Identify which cell holds the provided text, then report its (x, y) central coordinate. 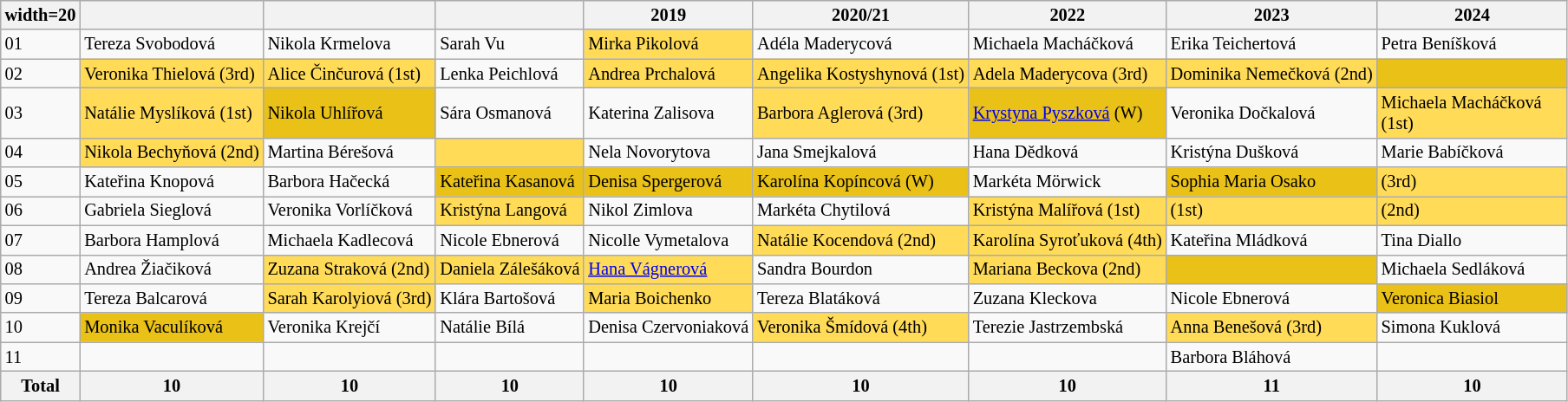
Tina Diallo (1473, 240)
Nikola Uhlířová (350, 113)
Veronika Šmídová (4th) (860, 327)
Terezie Jastrzembská (1068, 327)
Simona Kuklová (1473, 327)
Kristýna Dušková (1271, 152)
Denisa Spergerová (668, 182)
Nela Novorytova (668, 152)
Jana Smejkalová (860, 152)
Michaela Macháčková (1068, 44)
Barbora Hamplová (172, 240)
2024 (1473, 15)
Sarah Vu (510, 44)
Mirka Pikolová (668, 44)
Andrea Prchalová (668, 74)
09 (41, 298)
Andrea Žiačiková (172, 269)
Daniela Zálešáková (510, 269)
Sarah Karolyiová (3rd) (350, 298)
Natálie Myslíková (1st) (172, 113)
Barbora Hačecká (350, 182)
Sandra Bourdon (860, 269)
Nikola Bechyňová (2nd) (172, 152)
Nikola Krmelova (350, 44)
Dominika Nemečková (2nd) (1271, 74)
Natálie Kocendová (2nd) (860, 240)
Karolína Kopíncová (W) (860, 182)
Nicolle Vymetalova (668, 240)
Kristýna Langová (510, 211)
Adéla Maderycová (860, 44)
02 (41, 74)
Mariana Beckova (2nd) (1068, 269)
Katerina Zalisova (668, 113)
Klára Bartošová (510, 298)
Martina Bérešová (350, 152)
Tereza Blatáková (860, 298)
01 (41, 44)
Kristýna Malířová (1st) (1068, 211)
width=20 (41, 15)
04 (41, 152)
Angelika Kostyshynová (1st) (860, 74)
Karolína Syroťuková (4th) (1068, 240)
Kateřina Mládková (1271, 240)
Veronika Thielová (3rd) (172, 74)
03 (41, 113)
2019 (668, 15)
Veronica Biasiol (1473, 298)
Hana Vágnerová (668, 269)
2022 (1068, 15)
Barbora Bláhová (1271, 357)
08 (41, 269)
Adela Maderycova (3rd) (1068, 74)
Markéta Mörwick (1068, 182)
Alice Činčurová (1st) (350, 74)
Denisa Czervoniaková (668, 327)
Natálie Bílá (510, 327)
Tereza Balcarová (172, 298)
Hana Dědková (1068, 152)
Michaela Kadlecová (350, 240)
(1st) (1271, 211)
Krystyna Pyszková (W) (1068, 113)
Michaela Macháčková (1st) (1473, 113)
Sophia Maria Osako (1271, 182)
Lenka Peichlová (510, 74)
Gabriela Sieglová (172, 211)
Veronika Dočkalová (1271, 113)
Anna Benešová (3rd) (1271, 327)
Veronika Krejčí (350, 327)
Zuzana Kleckova (1068, 298)
2023 (1271, 15)
Marie Babíčková (1473, 152)
Kateřina Kasanová (510, 182)
05 (41, 182)
Petra Beníšková (1473, 44)
Nikol Zimlova (668, 211)
Markéta Chytilová (860, 211)
Monika Vaculíková (172, 327)
Michaela Sedláková (1473, 269)
Sára Osmanová (510, 113)
Total (41, 386)
06 (41, 211)
Maria Boichenko (668, 298)
Barbora Aglerová (3rd) (860, 113)
(2nd) (1473, 211)
(3rd) (1473, 182)
Veronika Vorlíčková (350, 211)
07 (41, 240)
2020/21 (860, 15)
Kateřina Knopová (172, 182)
Zuzana Straková (2nd) (350, 269)
Erika Teichertová (1271, 44)
Tereza Svobodová (172, 44)
